Detect which cell encompasses the target text, then output its [X, Y] center coordinate. 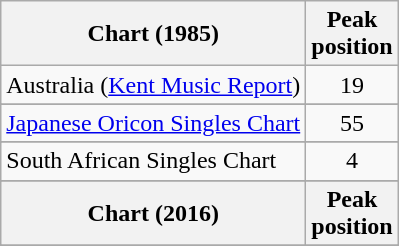
19 [352, 85]
South African Singles Chart [154, 161]
55 [352, 123]
4 [352, 161]
Chart (1985) [154, 34]
Chart (2016) [154, 212]
Australia (Kent Music Report) [154, 85]
Japanese Oricon Singles Chart [154, 123]
